Locate the cell with the specified text and output its (x, y) center coordinate. 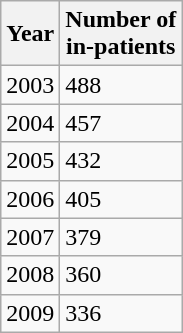
379 (121, 237)
Year (30, 34)
2006 (30, 199)
336 (121, 313)
2009 (30, 313)
2005 (30, 161)
432 (121, 161)
488 (121, 85)
2004 (30, 123)
457 (121, 123)
360 (121, 275)
Number ofin-patients (121, 34)
405 (121, 199)
2003 (30, 85)
2007 (30, 237)
2008 (30, 275)
